Scan for the cell matching the given text and deliver its (X, Y) coordinate at center. 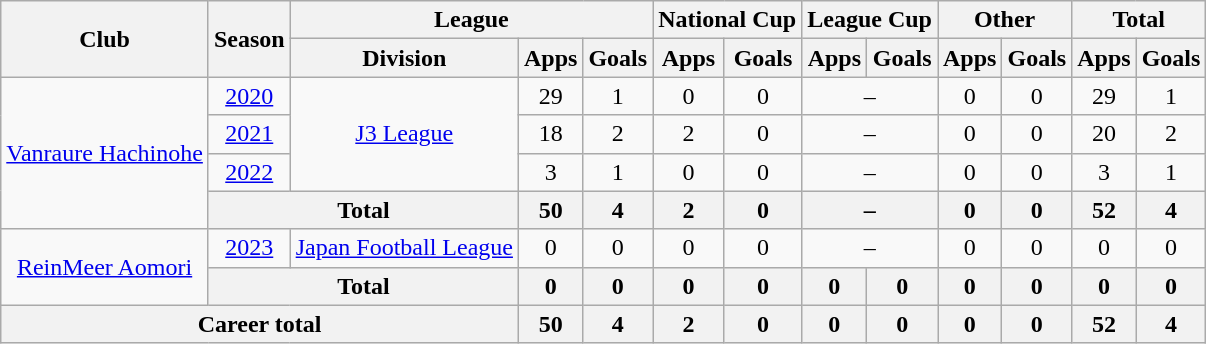
Club (105, 39)
2021 (249, 134)
League (472, 20)
Career total (260, 324)
Division (404, 58)
Japan Football League (404, 248)
Vanraure Hachinohe (105, 153)
18 (550, 134)
Other (1005, 20)
Season (249, 39)
ReinMeer Aomori (105, 267)
J3 League (404, 134)
20 (1104, 134)
2023 (249, 248)
2022 (249, 172)
2020 (249, 96)
League Cup (870, 20)
National Cup (728, 20)
